From the cell containing the given text, extract its center point as [X, Y] coordinate. 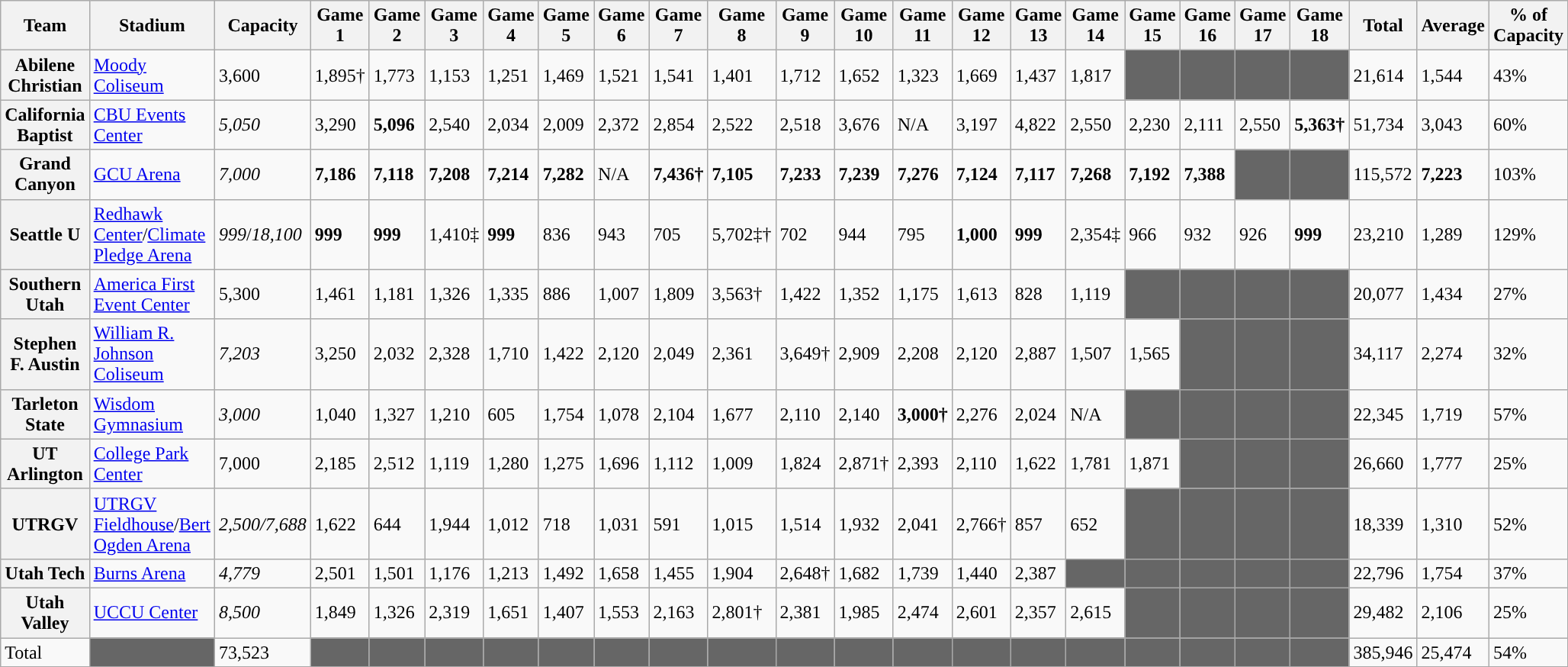
2,230 [1152, 125]
UTRGV [45, 524]
644 [397, 524]
5,702‡† [741, 234]
1,335 [511, 295]
UTRGV Fieldhouse/Bert Ogden Arena [152, 524]
966 [1152, 234]
5,363† [1319, 125]
7,276 [923, 174]
7,105 [741, 174]
37% [1528, 573]
1,669 [981, 75]
836 [566, 234]
Wisdom Gymnasium [152, 414]
1,440 [981, 573]
2,601 [981, 612]
51,734 [1383, 125]
1,007 [622, 295]
Game 11 [923, 26]
886 [566, 295]
20,077 [1383, 295]
605 [511, 414]
Utah Valley [45, 612]
7,186 [340, 174]
1,871 [1152, 464]
1,401 [741, 75]
1,651 [511, 612]
1,677 [741, 414]
1,210 [455, 414]
4,779 [263, 573]
1,153 [455, 75]
2,854 [679, 125]
5,096 [397, 125]
Seattle U [45, 234]
Game 3 [455, 26]
Game 10 [863, 26]
828 [1038, 295]
Grand Canyon [45, 174]
2,474 [923, 612]
Moody Coliseum [152, 75]
2,540 [455, 125]
7,192 [1152, 174]
7,436† [679, 174]
1,781 [1095, 464]
1,407 [566, 612]
944 [863, 234]
1,280 [511, 464]
1,944 [455, 524]
27% [1528, 295]
1,719 [1454, 414]
1,352 [863, 295]
3,563† [741, 295]
857 [1038, 524]
705 [679, 234]
1,437 [1038, 75]
1,507 [1095, 354]
1,904 [741, 573]
1,112 [679, 464]
Game 4 [511, 26]
2,024 [1038, 414]
3,043 [1454, 125]
22,345 [1383, 414]
1,455 [679, 573]
5,050 [263, 125]
Capacity [263, 26]
2,104 [679, 414]
1,809 [679, 295]
CBU Events Center [152, 125]
115,572 [1383, 174]
2,393 [923, 464]
1,521 [622, 75]
2,274 [1454, 354]
1,739 [923, 573]
1,895† [340, 75]
7,388 [1207, 174]
Game 18 [1319, 26]
7,282 [566, 174]
UCCU Center [152, 612]
54% [1528, 652]
43% [1528, 75]
1,078 [622, 414]
2,381 [805, 612]
1,541 [679, 75]
2,032 [397, 354]
Game 9 [805, 26]
795 [923, 234]
7,124 [981, 174]
2,518 [805, 125]
1,275 [566, 464]
Game 8 [741, 26]
2,766† [981, 524]
1,658 [622, 573]
Game 2 [397, 26]
2,319 [455, 612]
2,909 [863, 354]
718 [566, 524]
1,696 [622, 464]
32% [1528, 354]
Utah Tech [45, 573]
2,887 [1038, 354]
2,111 [1207, 125]
7,118 [397, 174]
1,012 [511, 524]
29,482 [1383, 612]
1,031 [622, 524]
1,176 [455, 573]
1,251 [511, 75]
932 [1207, 234]
1,175 [923, 295]
385,946 [1383, 652]
College Park Center [152, 464]
Burns Arena [152, 573]
1,181 [397, 295]
3,000 [263, 414]
1,613 [981, 295]
1,773 [397, 75]
22,796 [1383, 573]
2,512 [397, 464]
5,300 [263, 295]
2,615 [1095, 612]
3,649† [805, 354]
1,652 [863, 75]
1,712 [805, 75]
34,117 [1383, 354]
60% [1528, 125]
1,849 [340, 612]
1,824 [805, 464]
1,777 [1454, 464]
1,213 [511, 573]
7,268 [1095, 174]
Game 16 [1207, 26]
3,600 [263, 75]
2,501 [340, 573]
1,682 [863, 573]
2,328 [455, 354]
Team [45, 26]
1,501 [397, 573]
2,009 [566, 125]
1,492 [566, 573]
2,208 [923, 354]
1,009 [741, 464]
2,354‡ [1095, 234]
2,372 [622, 125]
2,049 [679, 354]
% of Capacity [1528, 26]
Stephen F. Austin [45, 354]
999/18,100 [263, 234]
943 [622, 234]
591 [679, 524]
UT Arlington [45, 464]
23,210 [1383, 234]
3,000† [923, 414]
57% [1528, 414]
Game 14 [1095, 26]
2,801† [741, 612]
2,163 [679, 612]
103% [1528, 174]
2,140 [863, 414]
2,648† [805, 573]
25,474 [1454, 652]
California Baptist [45, 125]
Game 13 [1038, 26]
Game 6 [622, 26]
2,361 [741, 354]
Game 17 [1262, 26]
3,250 [340, 354]
Stadium [152, 26]
1,544 [1454, 75]
Game 1 [340, 26]
2,041 [923, 524]
129% [1528, 234]
702 [805, 234]
1,040 [340, 414]
Tarleton State [45, 414]
1,310 [1454, 524]
1,327 [397, 414]
1,985 [863, 612]
1,553 [622, 612]
1,461 [340, 295]
2,500/7,688 [263, 524]
1,000 [981, 234]
1,410‡ [455, 234]
3,676 [863, 125]
2,871† [863, 464]
Average [1454, 26]
7,239 [863, 174]
Game 7 [679, 26]
26,660 [1383, 464]
1,015 [741, 524]
Southern Utah [45, 295]
4,822 [1038, 125]
3,290 [340, 125]
21,614 [1383, 75]
1,289 [1454, 234]
Game 15 [1152, 26]
1,710 [511, 354]
2,034 [511, 125]
1,817 [1095, 75]
1,932 [863, 524]
7,208 [455, 174]
America First Event Center [152, 295]
52% [1528, 524]
926 [1262, 234]
Game 12 [981, 26]
7,233 [805, 174]
1,469 [566, 75]
1,323 [923, 75]
1,565 [1152, 354]
7,214 [511, 174]
8,500 [263, 612]
18,339 [1383, 524]
3,197 [981, 125]
2,106 [1454, 612]
William R. Johnson Coliseum [152, 354]
2,522 [741, 125]
1,434 [1454, 295]
7,117 [1038, 174]
7,203 [263, 354]
2,387 [1038, 573]
73,523 [263, 652]
2,357 [1038, 612]
652 [1095, 524]
Game 5 [566, 26]
2,276 [981, 414]
Redhawk Center/Climate Pledge Arena [152, 234]
Abilene Christian [45, 75]
1,514 [805, 524]
2,185 [340, 464]
7,223 [1454, 174]
GCU Arena [152, 174]
